Locate the cell with the specified text and output its [X, Y] center coordinate. 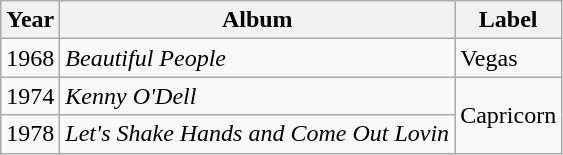
Let's Shake Hands and Come Out Lovin [258, 134]
Kenny O'Dell [258, 96]
Label [508, 20]
1974 [30, 96]
Vegas [508, 58]
Year [30, 20]
Beautiful People [258, 58]
1968 [30, 58]
Album [258, 20]
1978 [30, 134]
Capricorn [508, 115]
